From the cell containing the given text, extract its center point as (x, y) coordinate. 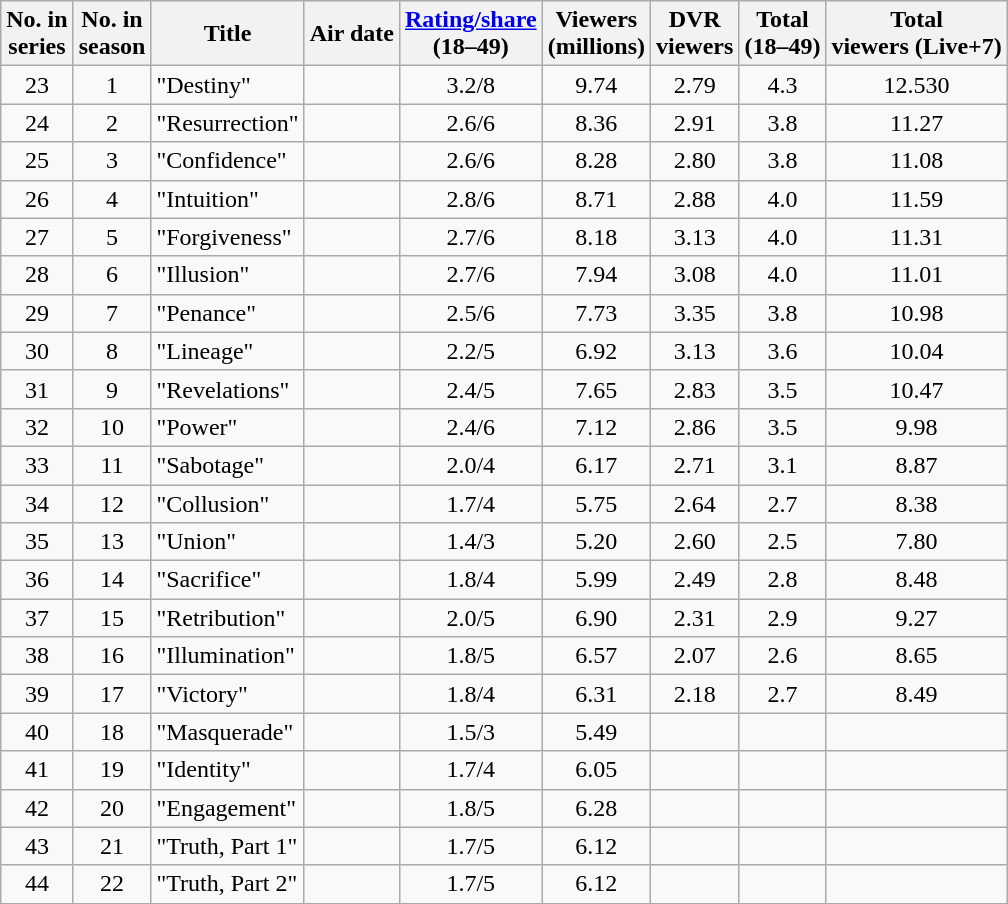
3.08 (695, 275)
8.65 (916, 656)
"Masquerade" (228, 732)
5.20 (596, 542)
18 (112, 732)
DVRviewers (695, 34)
17 (112, 694)
2.5 (782, 542)
"Truth, Part 1" (228, 846)
"Victory" (228, 694)
2.18 (695, 694)
8.28 (596, 161)
16 (112, 656)
3.6 (782, 351)
"Illusion" (228, 275)
Air date (352, 34)
7.65 (596, 389)
2.60 (695, 542)
32 (37, 427)
42 (37, 808)
5.49 (596, 732)
5.99 (596, 580)
2.0/4 (470, 465)
"Resurrection" (228, 123)
11.31 (916, 237)
41 (37, 770)
2 (112, 123)
33 (37, 465)
2.4/6 (470, 427)
27 (37, 237)
Title (228, 34)
1 (112, 85)
44 (37, 884)
24 (37, 123)
"Power" (228, 427)
3.35 (695, 313)
28 (37, 275)
"Forgiveness" (228, 237)
2.86 (695, 427)
6.92 (596, 351)
1.5/3 (470, 732)
6.90 (596, 618)
8.87 (916, 465)
15 (112, 618)
"Intuition" (228, 199)
8.38 (916, 503)
9.98 (916, 427)
8 (112, 351)
13 (112, 542)
2.31 (695, 618)
40 (37, 732)
9.74 (596, 85)
8.49 (916, 694)
2.5/6 (470, 313)
11.27 (916, 123)
9.27 (916, 618)
2.8/6 (470, 199)
30 (37, 351)
10.98 (916, 313)
"Lineage" (228, 351)
Viewers(millions) (596, 34)
Rating/share(18–49) (470, 34)
Total(18–49) (782, 34)
35 (37, 542)
No. inseason (112, 34)
39 (37, 694)
"Illumination" (228, 656)
5.75 (596, 503)
8.18 (596, 237)
21 (112, 846)
"Engagement" (228, 808)
"Collusion" (228, 503)
2.88 (695, 199)
1.4/3 (470, 542)
4.3 (782, 85)
6.31 (596, 694)
5 (112, 237)
10.04 (916, 351)
2.6 (782, 656)
11.01 (916, 275)
34 (37, 503)
10.47 (916, 389)
"Union" (228, 542)
7.73 (596, 313)
"Penance" (228, 313)
7 (112, 313)
43 (37, 846)
2.9 (782, 618)
2.64 (695, 503)
2.2/5 (470, 351)
2.07 (695, 656)
3.2/8 (470, 85)
38 (37, 656)
2.91 (695, 123)
23 (37, 85)
14 (112, 580)
2.83 (695, 389)
11 (112, 465)
8.36 (596, 123)
6.17 (596, 465)
3 (112, 161)
"Revelations" (228, 389)
12.530 (916, 85)
3.1 (782, 465)
"Sacrifice" (228, 580)
12 (112, 503)
26 (37, 199)
20 (112, 808)
6.28 (596, 808)
2.8 (782, 580)
2.49 (695, 580)
10 (112, 427)
7.12 (596, 427)
8.48 (916, 580)
4 (112, 199)
"Confidence" (228, 161)
Totalviewers (Live+7) (916, 34)
36 (37, 580)
19 (112, 770)
11.08 (916, 161)
6 (112, 275)
7.80 (916, 542)
2.71 (695, 465)
8.71 (596, 199)
6.57 (596, 656)
"Destiny" (228, 85)
37 (37, 618)
9 (112, 389)
No. inseries (37, 34)
29 (37, 313)
6.05 (596, 770)
2.4/5 (470, 389)
11.59 (916, 199)
2.79 (695, 85)
"Sabotage" (228, 465)
22 (112, 884)
7.94 (596, 275)
"Identity" (228, 770)
25 (37, 161)
"Retribution" (228, 618)
2.80 (695, 161)
2.0/5 (470, 618)
"Truth, Part 2" (228, 884)
31 (37, 389)
